Locate the cell with the specified text and output its (X, Y) center coordinate. 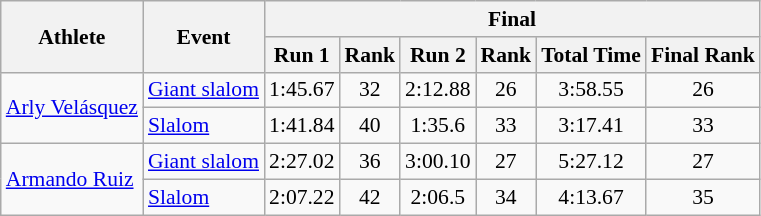
2:12.88 (438, 90)
5:27.12 (591, 162)
3:58.55 (591, 90)
2:07.22 (302, 197)
Final (512, 19)
36 (370, 162)
Total Time (591, 55)
34 (506, 197)
Run 2 (438, 55)
Event (204, 36)
Armando Ruiz (72, 180)
35 (703, 197)
1:35.6 (438, 126)
40 (370, 126)
1:41.84 (302, 126)
2:27.02 (302, 162)
Final Rank (703, 55)
Run 1 (302, 55)
2:06.5 (438, 197)
42 (370, 197)
3:00.10 (438, 162)
4:13.67 (591, 197)
Athlete (72, 36)
1:45.67 (302, 90)
32 (370, 90)
Arly Velásquez (72, 108)
3:17.41 (591, 126)
